Search for the cell housing the specified text and yield its (x, y) center coordinate. 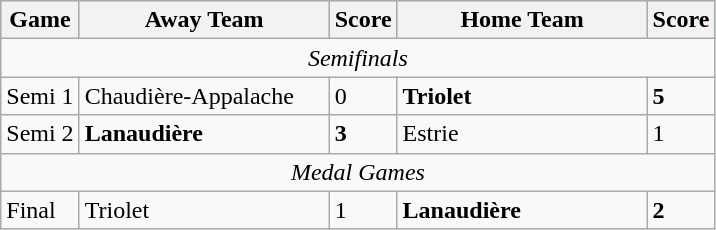
Chaudière-Appalache (204, 96)
5 (681, 96)
Semi 1 (40, 96)
Away Team (204, 20)
0 (363, 96)
Game (40, 20)
Final (40, 210)
2 (681, 210)
3 (363, 134)
Semifinals (358, 58)
Medal Games (358, 172)
Semi 2 (40, 134)
Estrie (522, 134)
Home Team (522, 20)
